Capture the cell that displays the provided text and extract its (x, y) central coordinate. 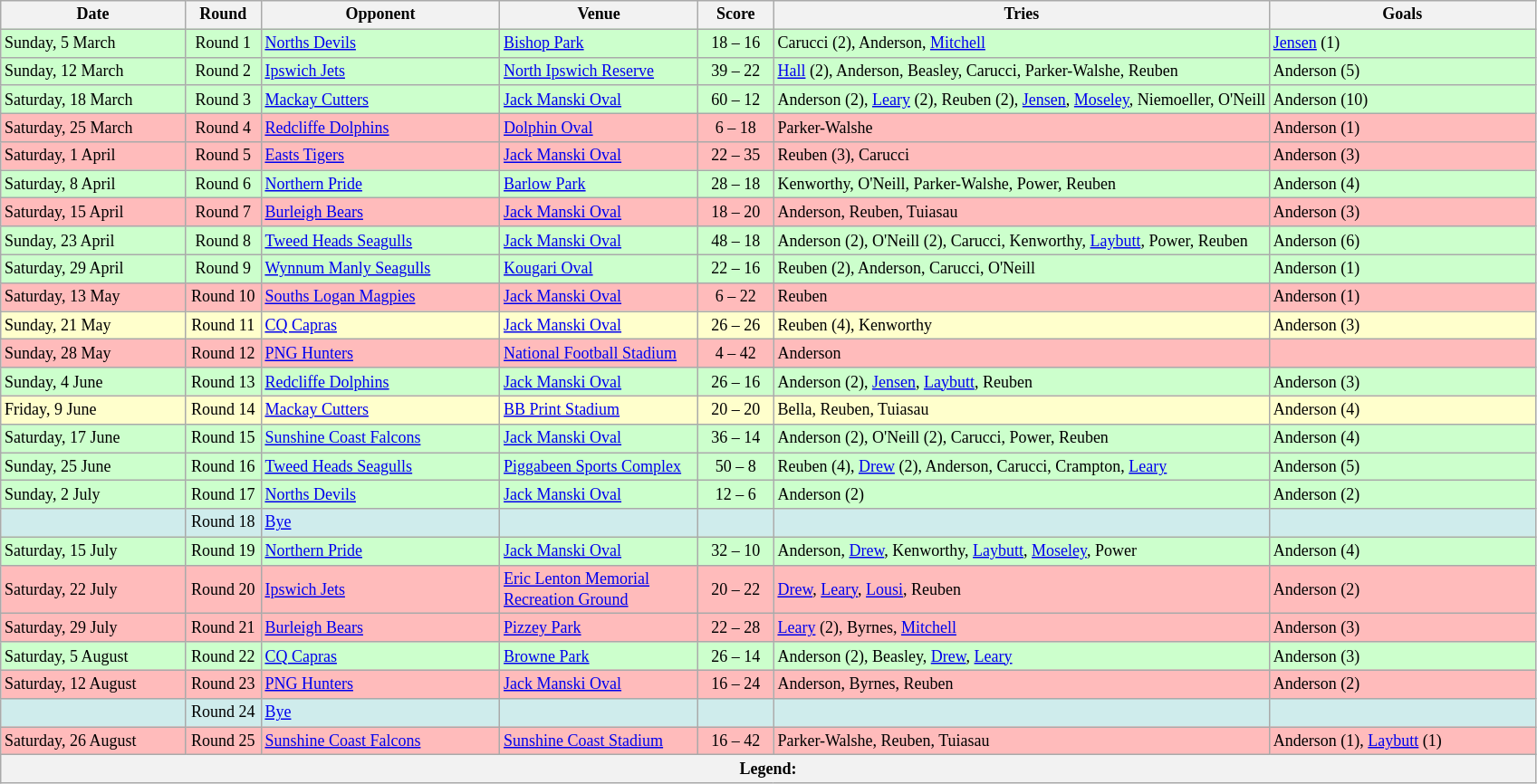
Goals (1403, 14)
Saturday, 5 August (93, 655)
60 – 12 (735, 100)
Anderson (2), Jensen, Laybutt, Reuben (1022, 382)
26 – 26 (735, 326)
26 – 14 (735, 655)
Reuben (2), Anderson, Carucci, O'Neill (1022, 268)
Anderson, Reuben, Tuiasau (1022, 212)
Anderson, Byrnes, Reuben (1022, 684)
22 – 28 (735, 628)
Bishop Park (600, 43)
Sunday, 21 May (93, 326)
18 – 16 (735, 43)
22 – 16 (735, 268)
Saturday, 26 August (93, 741)
Round 12 (223, 353)
Round 9 (223, 268)
Kenworthy, O'Neill, Parker-Walshe, Power, Reuben (1022, 185)
Round 24 (223, 712)
Tries (1022, 14)
Sunday, 28 May (93, 353)
Anderson (6) (1403, 241)
Sunday, 23 April (93, 241)
Wynnum Manly Seagulls (380, 268)
Dolphin Oval (600, 127)
Round 23 (223, 684)
20 – 20 (735, 409)
Round 11 (223, 326)
28 – 18 (735, 185)
22 – 35 (735, 156)
Anderson (2), Leary (2), Reuben (2), Jensen, Moseley, Niemoeller, O'Neill (1022, 100)
Venue (600, 14)
Round 21 (223, 628)
Saturday, 17 June (93, 438)
Saturday, 25 March (93, 127)
39 – 22 (735, 71)
Barlow Park (600, 185)
36 – 14 (735, 438)
Round 14 (223, 409)
32 – 10 (735, 550)
Round 8 (223, 241)
Browne Park (600, 655)
Round 3 (223, 100)
Round 16 (223, 467)
Round 15 (223, 438)
26 – 16 (735, 382)
Round 25 (223, 741)
Sunday, 4 June (93, 382)
National Football Stadium (600, 353)
Round 7 (223, 212)
Legend: (768, 770)
Opponent (380, 14)
Anderson (2), O'Neill (2), Carucci, Power, Reuben (1022, 438)
Reuben (1022, 297)
Parker-Walshe, Reuben, Tuiasau (1022, 741)
North Ipswich Reserve (600, 71)
16 – 42 (735, 741)
Reuben (4), Kenworthy (1022, 326)
Saturday, 18 March (93, 100)
50 – 8 (735, 467)
18 – 20 (735, 212)
Sunshine Coast Stadium (600, 741)
Anderson (1), Laybutt (1) (1403, 741)
Eric Lenton Memorial Recreation Ground (600, 589)
Carucci (2), Anderson, Mitchell (1022, 43)
Round 13 (223, 382)
Round 20 (223, 589)
Reuben (4), Drew (2), Anderson, Carucci, Crampton, Leary (1022, 467)
48 – 18 (735, 241)
Parker-Walshe (1022, 127)
Piggabeen Sports Complex (600, 467)
Round 17 (223, 494)
Round 4 (223, 127)
Easts Tigers (380, 156)
6 – 22 (735, 297)
Sunday, 25 June (93, 467)
Anderson (10) (1403, 100)
Drew, Leary, Lousi, Reuben (1022, 589)
Pizzey Park (600, 628)
Sunday, 12 March (93, 71)
Saturday, 1 April (93, 156)
Date (93, 14)
Round (223, 14)
Saturday, 13 May (93, 297)
Round 2 (223, 71)
Hall (2), Anderson, Beasley, Carucci, Parker-Walshe, Reuben (1022, 71)
6 – 18 (735, 127)
Anderson (1022, 353)
Round 22 (223, 655)
Kougari Oval (600, 268)
Leary (2), Byrnes, Mitchell (1022, 628)
Round 19 (223, 550)
Saturday, 12 August (93, 684)
Anderson, Drew, Kenworthy, Laybutt, Moseley, Power (1022, 550)
Reuben (3), Carucci (1022, 156)
Bella, Reuben, Tuiasau (1022, 409)
Round 10 (223, 297)
Round 5 (223, 156)
BB Print Stadium (600, 409)
Sunday, 2 July (93, 494)
4 – 42 (735, 353)
Saturday, 15 July (93, 550)
Anderson (2), Beasley, Drew, Leary (1022, 655)
Saturday, 29 July (93, 628)
Saturday, 15 April (93, 212)
Score (735, 14)
Round 6 (223, 185)
Sunday, 5 March (93, 43)
Anderson (2), O'Neill (2), Carucci, Kenworthy, Laybutt, Power, Reuben (1022, 241)
Saturday, 8 April (93, 185)
12 – 6 (735, 494)
Friday, 9 June (93, 409)
Souths Logan Magpies (380, 297)
Round 1 (223, 43)
Saturday, 29 April (93, 268)
Round 18 (223, 523)
Saturday, 22 July (93, 589)
16 – 24 (735, 684)
Jensen (1) (1403, 43)
20 – 22 (735, 589)
